Return the [x, y] coordinate for the center point of the cell that contains the specified text.  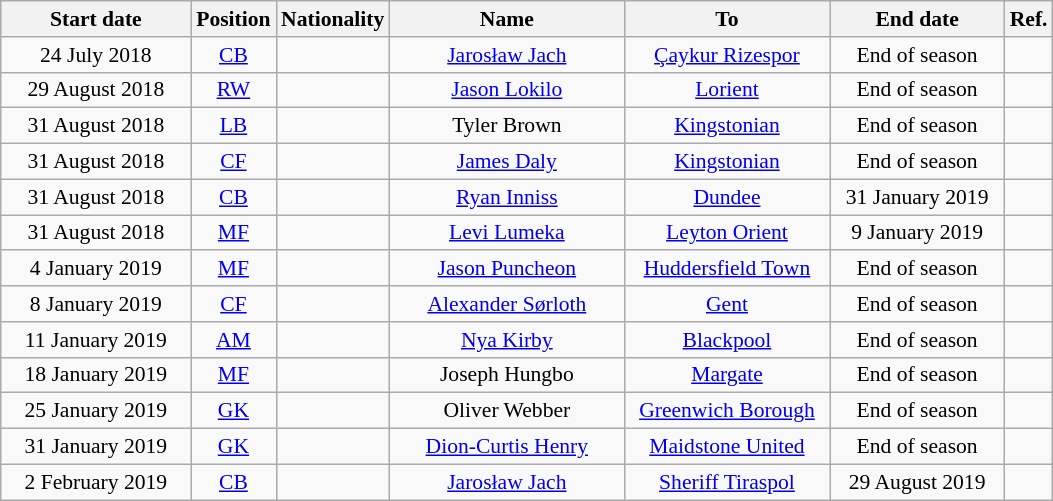
24 July 2018 [96, 55]
9 January 2019 [918, 233]
29 August 2018 [96, 90]
Name [506, 19]
18 January 2019 [96, 375]
Nationality [332, 19]
29 August 2019 [918, 482]
LB [234, 126]
2 February 2019 [96, 482]
To [726, 19]
Maidstone United [726, 447]
Greenwich Borough [726, 411]
Oliver Webber [506, 411]
Levi Lumeka [506, 233]
AM [234, 340]
8 January 2019 [96, 304]
Dundee [726, 197]
Ryan Inniss [506, 197]
End date [918, 19]
4 January 2019 [96, 269]
RW [234, 90]
Blackpool [726, 340]
25 January 2019 [96, 411]
Leyton Orient [726, 233]
Huddersfield Town [726, 269]
Ref. [1029, 19]
Position [234, 19]
Sheriff Tiraspol [726, 482]
Joseph Hungbo [506, 375]
Jason Lokilo [506, 90]
Dion-Curtis Henry [506, 447]
Margate [726, 375]
James Daly [506, 162]
Gent [726, 304]
11 January 2019 [96, 340]
Çaykur Rizespor [726, 55]
Lorient [726, 90]
Nya Kirby [506, 340]
Alexander Sørloth [506, 304]
Tyler Brown [506, 126]
Start date [96, 19]
Jason Puncheon [506, 269]
